Find where the given text appears and provide that cell's center as [x, y] coordinate. 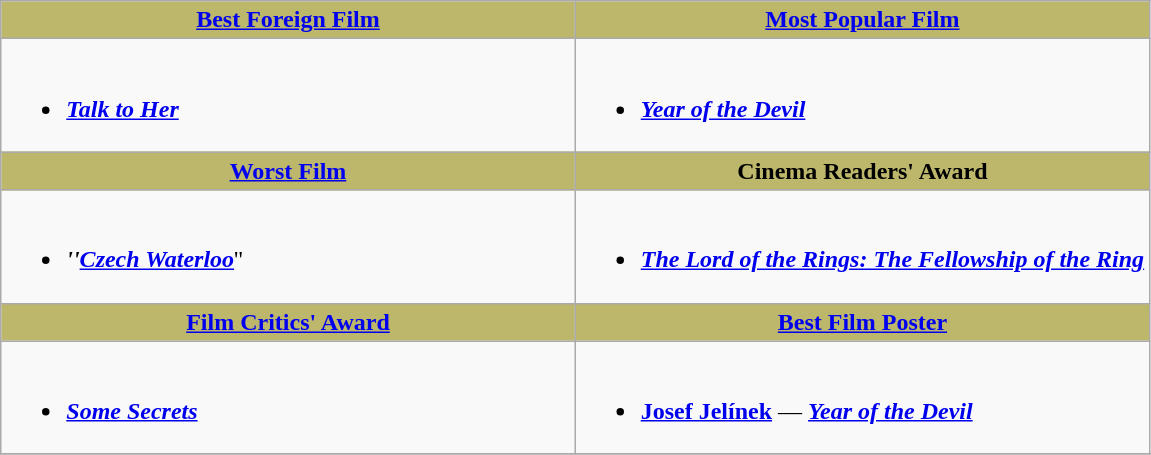
Most Popular Film [862, 20]
Cinema Readers' Award [862, 171]
Worst Film [288, 171]
Josef Jelínek — Year of the Devil [862, 398]
Best Foreign Film [288, 20]
Talk to Her [288, 96]
Some Secrets [288, 398]
Best Film Poster [862, 322]
Year of the Devil [862, 96]
''Czech Waterloo'' [288, 246]
The Lord of the Rings: The Fellowship of the Ring [862, 246]
Film Critics' Award [288, 322]
